Scan for the cell matching the given text and deliver its (X, Y) coordinate at center. 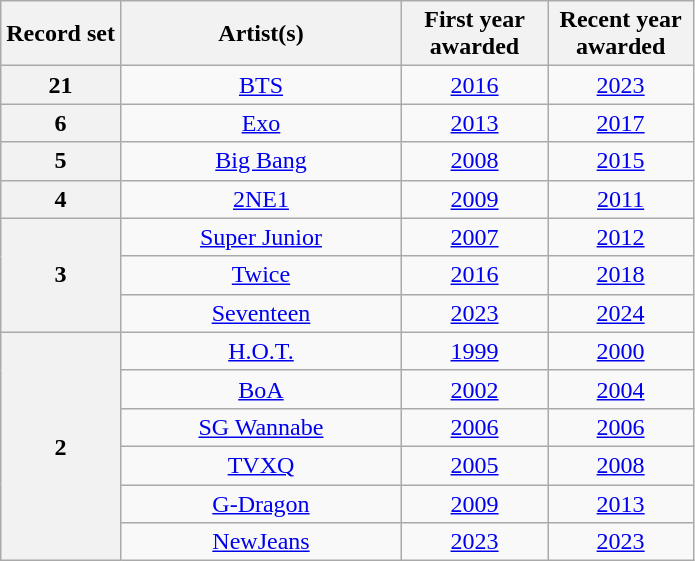
4 (61, 199)
Exo (260, 123)
SG Wannabe (260, 427)
21 (61, 85)
Twice (260, 275)
2004 (621, 389)
NewJeans (260, 542)
6 (61, 123)
Big Bang (260, 161)
2017 (621, 123)
BTS (260, 85)
Recent year awarded (621, 34)
2 (61, 446)
TVXQ (260, 465)
1999 (475, 351)
Seventeen (260, 313)
2002 (475, 389)
2000 (621, 351)
First year awarded (475, 34)
5 (61, 161)
2024 (621, 313)
2007 (475, 237)
2018 (621, 275)
2012 (621, 237)
BoA (260, 389)
3 (61, 275)
G-Dragon (260, 503)
Artist(s) (260, 34)
2015 (621, 161)
2011 (621, 199)
Record set (61, 34)
2NE1 (260, 199)
H.O.T. (260, 351)
Super Junior (260, 237)
2005 (475, 465)
